Determine the (x, y) coordinate at the center of the cell enclosing the given text.  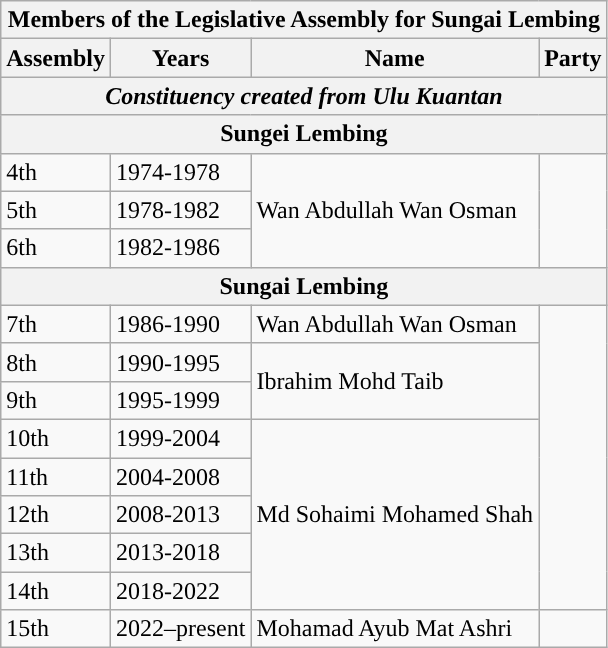
Sungai Lembing (304, 286)
2022–present (180, 629)
Years (180, 58)
15th (56, 629)
2004-2008 (180, 477)
9th (56, 400)
10th (56, 438)
4th (56, 172)
Members of the Legislative Assembly for Sungai Lembing (304, 20)
1990-1995 (180, 362)
2013-2018 (180, 553)
2008-2013 (180, 515)
8th (56, 362)
14th (56, 591)
1986-1990 (180, 324)
5th (56, 210)
Sungei Lembing (304, 134)
1978-1982 (180, 210)
1974-1978 (180, 172)
Assembly (56, 58)
1999-2004 (180, 438)
Mohamad Ayub Mat Ashri (395, 629)
Constituency created from Ulu Kuantan (304, 96)
11th (56, 477)
Md Sohaimi Mohamed Shah (395, 514)
2018-2022 (180, 591)
1995-1999 (180, 400)
7th (56, 324)
12th (56, 515)
1982-1986 (180, 248)
13th (56, 553)
Party (573, 58)
Ibrahim Mohd Taib (395, 381)
6th (56, 248)
Name (395, 58)
